Locate the cell with the specified text and output its (x, y) center coordinate. 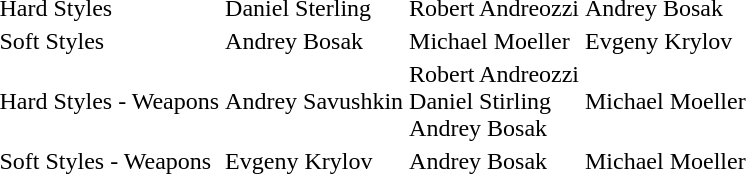
Andrey Savushkin (314, 101)
Michael Moeller (494, 41)
Robert Andreozzi Daniel Stirling Andrey Bosak (494, 101)
Andrey Bosak (314, 41)
